From the cell containing the given text, extract its center point as (X, Y) coordinate. 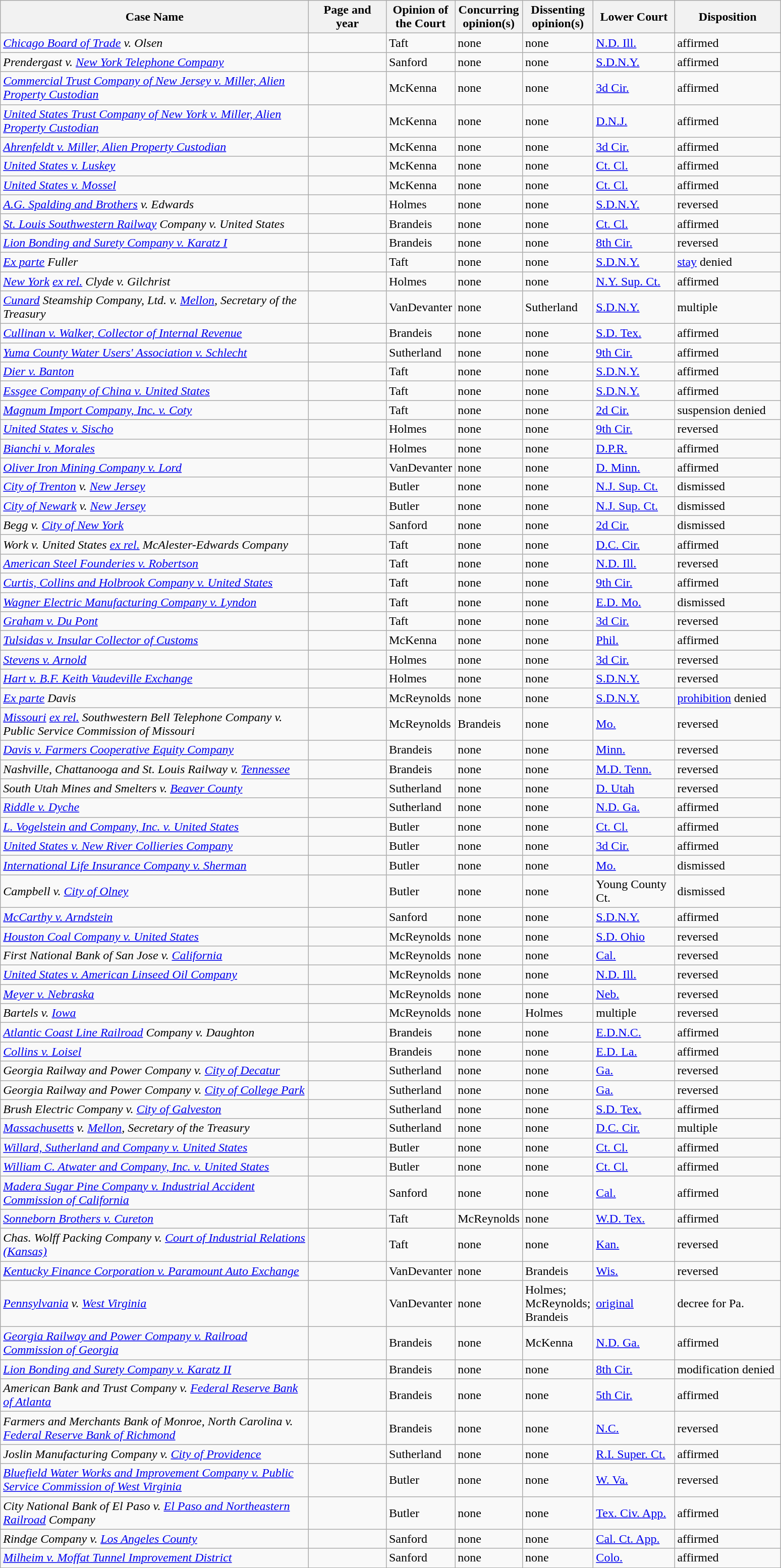
St. Louis Southwestern Railway Company v. United States (154, 223)
Riddle v. Dyche (154, 807)
L. Vogelstein and Company, Inc. v. United States (154, 827)
Lower Court (634, 17)
Brush Electric Company v. City of Galveston (154, 1109)
Curtis, Collins and Holbrook Company v. United States (154, 583)
Disposition (728, 17)
Begg v. City of New York (154, 525)
Dier v. Banton (154, 372)
E.D.N.C. (634, 1032)
N.Y. Sup. Ct. (634, 281)
Cunard Steamship Company, Ltd. v. Mellon, Secretary of the Treasury (154, 308)
Nashville, Chattanooga and St. Louis Railway v. Tennessee (154, 769)
Dissenting opinion(s) (557, 17)
Wis. (634, 1270)
Madera Sugar Pine Company v. Industrial Accident Commission of California (154, 1192)
New York ex rel. Clyde v. Gilchrist (154, 281)
Opinion of the Court (420, 17)
United States v. Luskey (154, 166)
Lion Bonding and Surety Company v. Karatz II (154, 1369)
Farmers and Merchants Bank of Monroe, North Carolina v. Federal Reserve Bank of Richmond (154, 1428)
N.C. (634, 1428)
City of Newark v. New Jersey (154, 506)
Bianchi v. Morales (154, 448)
W.D. Tex. (634, 1218)
Chicago Board of Trade v. Olsen (154, 43)
Page and year (348, 17)
Cal. Ct. App. (634, 1539)
United States Trust Company of New York v. Miller, Alien Property Custodian (154, 121)
decree for Pa. (728, 1304)
United States v. Mossel (154, 185)
Massachusetts v. Mellon, Secretary of the Treasury (154, 1128)
Bartels v. Iowa (154, 1013)
South Utah Mines and Smelters v. Beaver County (154, 788)
Colo. (634, 1558)
Georgia Railway and Power Company v. City of College Park (154, 1090)
Georgia Railway and Power Company v. Railroad Commission of Georgia (154, 1344)
Work v. United States ex rel. McAlester-Edwards Company (154, 544)
Joslin Manufacturing Company v. City of Providence (154, 1454)
Graham v. Du Pont (154, 621)
Atlantic Coast Line Railroad Company v. Daughton (154, 1032)
International Life Insurance Company v. Sherman (154, 865)
Willard, Sutherland and Company v. United States (154, 1147)
Missouri ex rel. Southwestern Bell Telephone Company v. Public Service Commission of Missouri (154, 724)
Young County Ct. (634, 891)
Meyer v. Nebraska (154, 994)
D. Minn. (634, 468)
Neb. (634, 994)
W. Va. (634, 1480)
suspension denied (728, 410)
Stevens v. Arnold (154, 660)
Phil. (634, 641)
Concurring opinion(s) (489, 17)
United States v. Sischo (154, 429)
Commercial Trust Company of New Jersey v. Miller, Alien Property Custodian (154, 88)
Collins v. Loisel (154, 1052)
Case Name (154, 17)
Davis v. Farmers Cooperative Equity Company (154, 750)
Yuma County Water Users' Association v. Schlecht (154, 353)
Rindge Company v. Los Angeles County (154, 1539)
McCarthy v. Arndstein (154, 917)
Essgee Company of China v. United States (154, 391)
M.D. Tenn. (634, 769)
original (634, 1304)
Lion Bonding and Surety Company v. Karatz I (154, 243)
E.D. Mo. (634, 602)
D.P.R. (634, 448)
Georgia Railway and Power Company v. City of Decatur (154, 1071)
Houston Coal Company v. United States (154, 937)
United States v. New River Collieries Company (154, 846)
Ahrenfeldt v. Miller, Alien Property Custodian (154, 147)
Minn. (634, 750)
Wagner Electric Manufacturing Company v. Lyndon (154, 602)
Milheim v. Moffat Tunnel Improvement District (154, 1558)
Ex parte Davis (154, 698)
Campbell v. City of Olney (154, 891)
City National Bank of El Paso v. El Paso and Northeastern Railroad Company (154, 1513)
E.D. La. (634, 1052)
S.D. Ohio (634, 937)
Bluefield Water Works and Improvement Company v. Public Service Commission of West Virginia (154, 1480)
R.I. Super. Ct. (634, 1454)
modification denied (728, 1369)
prohibition denied (728, 698)
William C. Atwater and Company, Inc. v. United States (154, 1167)
Sonneborn Brothers v. Cureton (154, 1218)
American Steel Founderies v. Robertson (154, 563)
Chas. Wolff Packing Company v. Court of Industrial Relations (Kansas) (154, 1245)
Tex. Civ. App. (634, 1513)
D.N.J. (634, 121)
Hart v. B.F. Keith Vaudeville Exchange (154, 679)
Oliver Iron Mining Company v. Lord (154, 468)
D. Utah (634, 788)
Ex parte Fuller (154, 262)
First National Bank of San Jose v. California (154, 956)
stay denied (728, 262)
Kan. (634, 1245)
Magnum Import Company, Inc. v. Coty (154, 410)
Holmes; McReynolds; Brandeis (557, 1304)
Prendergast v. New York Telephone Company (154, 62)
A.G. Spalding and Brothers v. Edwards (154, 204)
United States v. American Linseed Oil Company (154, 975)
Kentucky Finance Corporation v. Paramount Auto Exchange (154, 1270)
Tulsidas v. Insular Collector of Customs (154, 641)
City of Trenton v. New Jersey (154, 487)
American Bank and Trust Company v. Federal Reserve Bank of Atlanta (154, 1395)
5th Cir. (634, 1395)
Pennsylvania v. West Virginia (154, 1304)
Cullinan v. Walker, Collector of Internal Revenue (154, 333)
